For the text-containing cell, return its midpoint in [x, y] coordinate format. 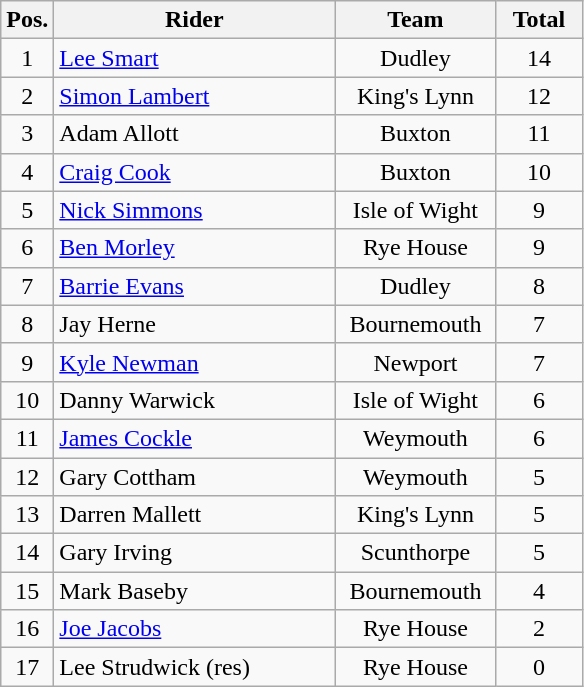
Total [539, 20]
Simon Lambert [194, 96]
Nick Simmons [194, 210]
James Cockle [194, 438]
15 [28, 591]
Scunthorpe [416, 553]
Pos. [28, 20]
Kyle Newman [194, 362]
1 [28, 58]
Darren Mallett [194, 515]
Newport [416, 362]
Ben Morley [194, 248]
13 [28, 515]
Rider [194, 20]
Lee Smart [194, 58]
Lee Strudwick (res) [194, 667]
Danny Warwick [194, 400]
Team [416, 20]
17 [28, 667]
Craig Cook [194, 172]
Joe Jacobs [194, 629]
Gary Cottham [194, 477]
16 [28, 629]
Adam Allott [194, 134]
Gary Irving [194, 553]
Mark Baseby [194, 591]
0 [539, 667]
Jay Herne [194, 324]
3 [28, 134]
Barrie Evans [194, 286]
